For the text-containing cell, return its midpoint in [X, Y] coordinate format. 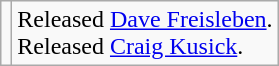
Released Dave Freisleben. Released Craig Kusick. [145, 34]
